Return [X, Y] of the center of cell containing provided text 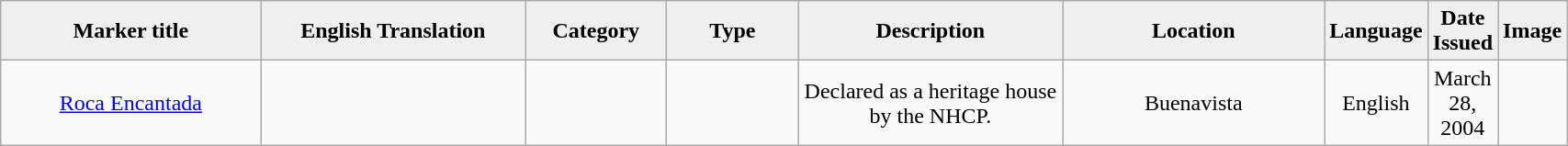
Image [1532, 31]
March 28, 2004 [1462, 103]
Buenavista [1194, 103]
Language [1376, 31]
Location [1194, 31]
Marker title [130, 31]
Description [931, 31]
Declared as a heritage house by the NHCP. [931, 103]
Category [596, 31]
English Translation [393, 31]
English [1376, 103]
Date Issued [1462, 31]
Type [733, 31]
Roca Encantada [130, 103]
